Output the [x, y] coordinate of the center of the cell containing the given text.  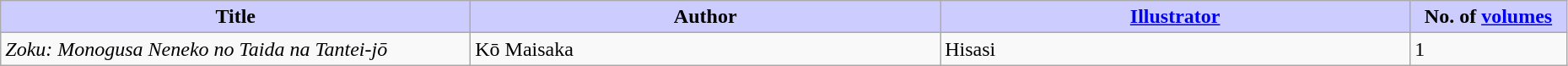
No. of volumes [1489, 17]
Hisasi [1176, 49]
Title [236, 17]
Illustrator [1176, 17]
Author [705, 17]
Zoku: Monogusa Neneko no Taida na Tantei-jō [236, 49]
1 [1489, 49]
Kō Maisaka [705, 49]
